Determine the (x, y) coordinate at the center of the cell enclosing the given text.  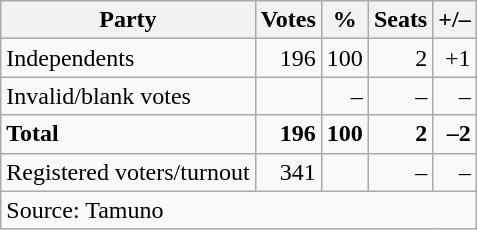
341 (288, 172)
+/– (454, 20)
% (344, 20)
Party (128, 20)
Source: Tamuno (238, 210)
Independents (128, 58)
Invalid/blank votes (128, 96)
+1 (454, 58)
Votes (288, 20)
Total (128, 134)
Registered voters/turnout (128, 172)
–2 (454, 134)
Seats (400, 20)
